Output the [x, y] coordinate of the center of the cell containing the given text.  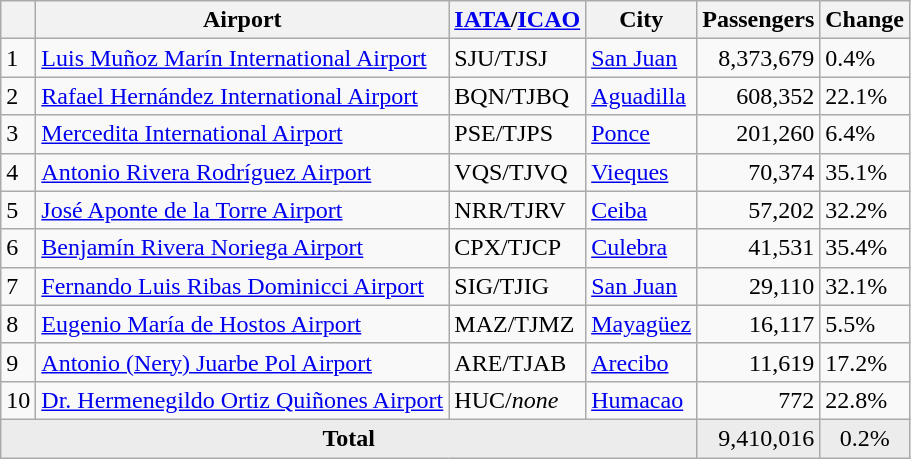
1 [18, 58]
7 [18, 286]
Vieques [642, 172]
NRR/TJRV [518, 210]
0.2% [865, 438]
Aguadilla [642, 96]
22.1% [865, 96]
11,619 [758, 362]
9 [18, 362]
José Aponte de la Torre Airport [242, 210]
70,374 [758, 172]
HUC/none [518, 400]
ARE/TJAB [518, 362]
Luis Muñoz Marín International Airport [242, 58]
Total [349, 438]
0.4% [865, 58]
608,352 [758, 96]
Ponce [642, 134]
Dr. Hermenegildo Ortiz Quiñones Airport [242, 400]
Antonio Rivera Rodríguez Airport [242, 172]
9,410,016 [758, 438]
4 [18, 172]
Humacao [642, 400]
29,110 [758, 286]
35.4% [865, 248]
SJU/TJSJ [518, 58]
8,373,679 [758, 58]
Rafael Hernández International Airport [242, 96]
Passengers [758, 20]
Airport [242, 20]
Ceiba [642, 210]
Arecibo [642, 362]
Mercedita International Airport [242, 134]
201,260 [758, 134]
35.1% [865, 172]
17.2% [865, 362]
2 [18, 96]
32.2% [865, 210]
6 [18, 248]
PSE/TJPS [518, 134]
Culebra [642, 248]
5.5% [865, 324]
5 [18, 210]
Eugenio María de Hostos Airport [242, 324]
BQN/TJBQ [518, 96]
Antonio (Nery) Juarbe Pol Airport [242, 362]
57,202 [758, 210]
772 [758, 400]
MAZ/TJMZ [518, 324]
VQS/TJVQ [518, 172]
SIG/TJIG [518, 286]
Change [865, 20]
CPX/TJCP [518, 248]
City [642, 20]
32.1% [865, 286]
6.4% [865, 134]
Benjamín Rivera Noriega Airport [242, 248]
Mayagüez [642, 324]
10 [18, 400]
16,117 [758, 324]
Fernando Luis Ribas Dominicci Airport [242, 286]
3 [18, 134]
IATA/ICAO [518, 20]
41,531 [758, 248]
8 [18, 324]
22.8% [865, 400]
